Capture the cell that displays the provided text and extract its (x, y) central coordinate. 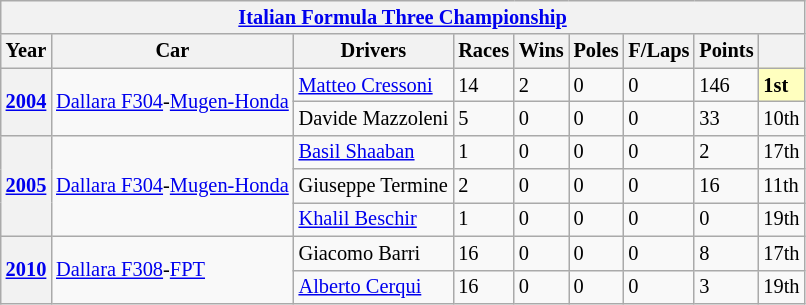
Davide Mazzoleni (374, 118)
3 (726, 287)
Drivers (374, 51)
Giuseppe Termine (374, 186)
Basil Shaaban (374, 152)
Wins (542, 51)
Races (484, 51)
Matteo Cressoni (374, 85)
Khalil Beschir (374, 219)
10th (781, 118)
146 (726, 85)
2004 (26, 102)
Poles (596, 51)
1st (781, 85)
Car (172, 51)
2010 (26, 270)
11th (781, 186)
5 (484, 118)
Italian Formula Three Championship (403, 17)
Dallara F308-FPT (172, 270)
Alberto Cerqui (374, 287)
Giacomo Barri (374, 253)
F/Laps (660, 51)
14 (484, 85)
2005 (26, 186)
33 (726, 118)
Year (26, 51)
8 (726, 253)
Points (726, 51)
